Find where the given text appears and provide that cell's center as [X, Y] coordinate. 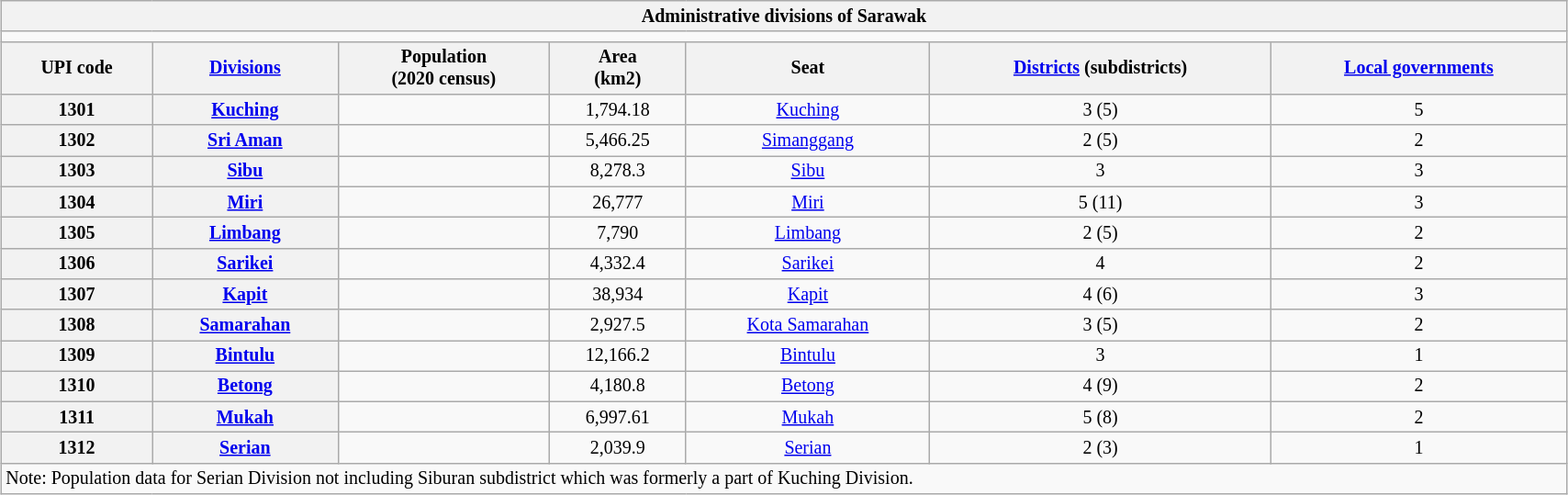
Local governments [1418, 68]
Districts (subdistricts) [1101, 68]
1308 [77, 325]
Administrative divisions of Sarawak [784, 17]
2,039.9 [618, 448]
1301 [77, 110]
12,166.2 [618, 356]
1303 [77, 171]
1302 [77, 141]
Samarahan [245, 325]
4 [1101, 263]
Sri Aman [245, 141]
4 (9) [1101, 386]
5,466.25 [618, 141]
2,927.5 [618, 325]
Simanggang [808, 141]
1310 [77, 386]
1306 [77, 263]
7,790 [618, 233]
1309 [77, 356]
2 (3) [1101, 448]
38,934 [618, 294]
Divisions [245, 68]
6,997.61 [618, 417]
4,180.8 [618, 386]
1304 [77, 202]
1,794.18 [618, 110]
Area(km2) [618, 68]
5 (11) [1101, 202]
UPI code [77, 68]
1305 [77, 233]
5 [1418, 110]
Seat [808, 68]
Note: Population data for Serian Division not including Siburan subdistrict which was formerly a part of Kuching Division. [784, 479]
1311 [77, 417]
Kota Samarahan [808, 325]
Population(2020 census) [443, 68]
1312 [77, 448]
4 (6) [1101, 294]
5 (8) [1101, 417]
1307 [77, 294]
8,278.3 [618, 171]
4,332.4 [618, 263]
26,777 [618, 202]
